Capture the cell that displays the provided text and extract its (x, y) central coordinate. 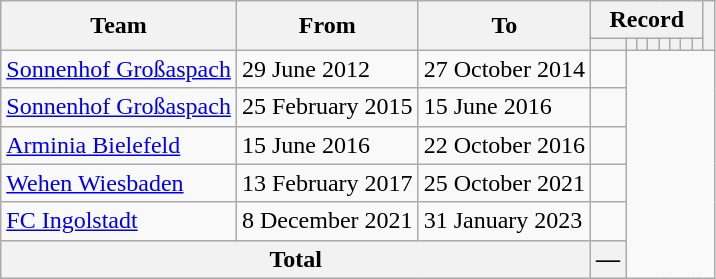
22 October 2016 (504, 145)
To (504, 26)
31 January 2023 (504, 221)
25 February 2015 (327, 107)
29 June 2012 (327, 69)
Team (119, 26)
From (327, 26)
13 February 2017 (327, 183)
Wehen Wiesbaden (119, 183)
— (608, 259)
FC Ingolstadt (119, 221)
8 December 2021 (327, 221)
Total (296, 259)
27 October 2014 (504, 69)
25 October 2021 (504, 183)
Arminia Bielefeld (119, 145)
Record (647, 20)
